Provide the [x, y] coordinate of the cell's center where the given text is located.  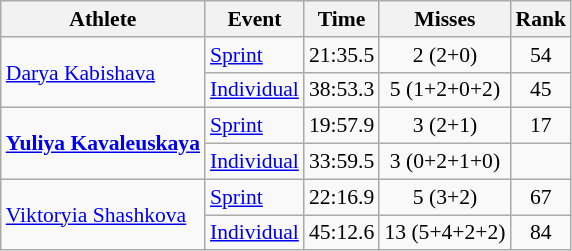
Viktoryia Shashkova [103, 214]
38:53.3 [342, 90]
13 (5+4+2+2) [444, 233]
84 [542, 233]
Darya Kabishava [103, 72]
17 [542, 126]
45 [542, 90]
5 (3+2) [444, 197]
Event [254, 19]
3 (0+2+1+0) [444, 162]
Athlete [103, 19]
22:16.9 [342, 197]
Time [342, 19]
33:59.5 [342, 162]
5 (1+2+0+2) [444, 90]
19:57.9 [342, 126]
3 (2+1) [444, 126]
54 [542, 55]
Misses [444, 19]
Rank [542, 19]
Yuliya Kavaleuskaya [103, 144]
2 (2+0) [444, 55]
21:35.5 [342, 55]
67 [542, 197]
45:12.6 [342, 233]
